Identify which cell holds the provided text, then report its (X, Y) central coordinate. 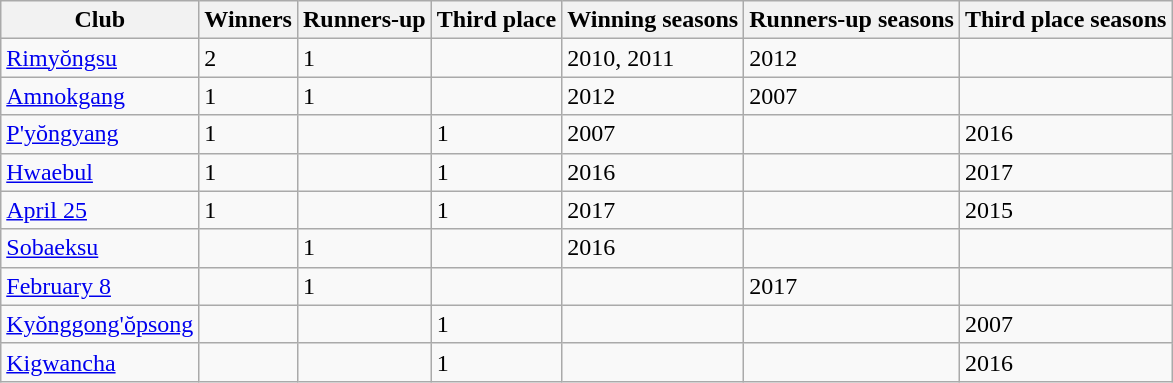
Hwaebul (100, 172)
Sobaeksu (100, 248)
February 8 (100, 286)
Third place (496, 20)
Runners-up (364, 20)
2 (248, 58)
P'yŏngyang (100, 134)
Rimyŏngsu (100, 58)
Kyŏnggong'ŏpsong (100, 324)
Winners (248, 20)
2015 (1065, 210)
Third place seasons (1065, 20)
Club (100, 20)
Kigwancha (100, 362)
Winning seasons (653, 20)
Runners-up seasons (852, 20)
2010, 2011 (653, 58)
April 25 (100, 210)
Amnokgang (100, 96)
